From the cell containing the given text, extract its center point as [x, y] coordinate. 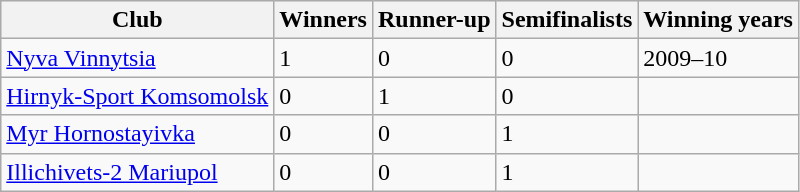
Myr Hornostayivka [138, 134]
Club [138, 20]
Winning years [718, 20]
Winners [324, 20]
2009–10 [718, 58]
Semifinalists [567, 20]
Nyva Vinnytsia [138, 58]
Runner-up [434, 20]
Illichivets-2 Mariupol [138, 172]
Hirnyk-Sport Komsomolsk [138, 96]
